Detect which cell encompasses the target text, then output its (X, Y) center coordinate. 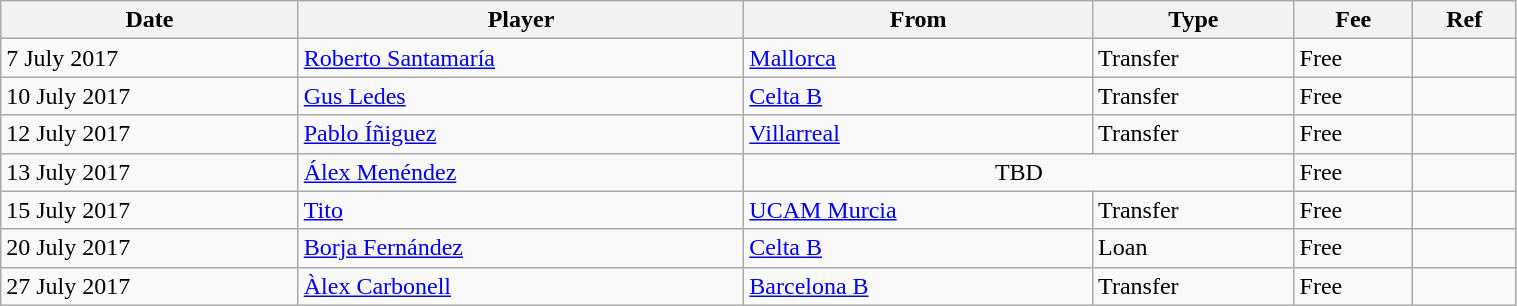
From (918, 20)
10 July 2017 (150, 96)
Type (1194, 20)
13 July 2017 (150, 172)
7 July 2017 (150, 58)
Loan (1194, 248)
Villarreal (918, 134)
Gus Ledes (521, 96)
Álex Menéndez (521, 172)
TBD (1019, 172)
Roberto Santamaría (521, 58)
20 July 2017 (150, 248)
15 July 2017 (150, 210)
Tito (521, 210)
Pablo Íñiguez (521, 134)
Fee (1353, 20)
Barcelona B (918, 286)
Player (521, 20)
Date (150, 20)
Borja Fernández (521, 248)
12 July 2017 (150, 134)
Ref (1464, 20)
Mallorca (918, 58)
27 July 2017 (150, 286)
UCAM Murcia (918, 210)
Àlex Carbonell (521, 286)
